Find where the given text appears and provide that cell's center as (X, Y) coordinate. 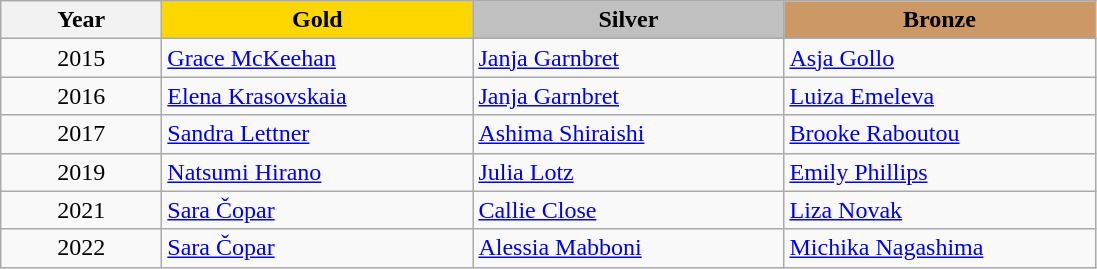
Elena Krasovskaia (318, 96)
2016 (82, 96)
Grace McKeehan (318, 58)
Luiza Emeleva (940, 96)
Silver (628, 20)
2015 (82, 58)
Michika Nagashima (940, 248)
Sandra Lettner (318, 134)
Callie Close (628, 210)
Natsumi Hirano (318, 172)
Bronze (940, 20)
Liza Novak (940, 210)
2022 (82, 248)
2021 (82, 210)
2017 (82, 134)
Brooke Raboutou (940, 134)
2019 (82, 172)
Julia Lotz (628, 172)
Year (82, 20)
Ashima Shiraishi (628, 134)
Alessia Mabboni (628, 248)
Emily Phillips (940, 172)
Gold (318, 20)
Asja Gollo (940, 58)
